Output the [x, y] coordinate of the center of the cell containing the given text.  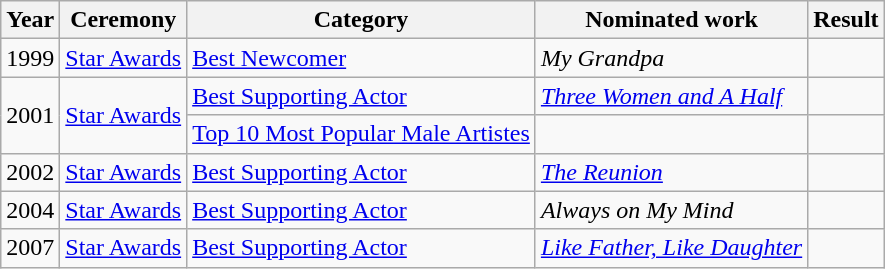
Three Women and A Half [671, 96]
2002 [30, 172]
Best Newcomer [362, 58]
Always on My Mind [671, 210]
2007 [30, 248]
2001 [30, 115]
Category [362, 20]
My Grandpa [671, 58]
Like Father, Like Daughter [671, 248]
1999 [30, 58]
Ceremony [124, 20]
2004 [30, 210]
Top 10 Most Popular Male Artistes [362, 134]
Result [846, 20]
The Reunion [671, 172]
Nominated work [671, 20]
Year [30, 20]
